Identify which cell holds the provided text, then report its [X, Y] central coordinate. 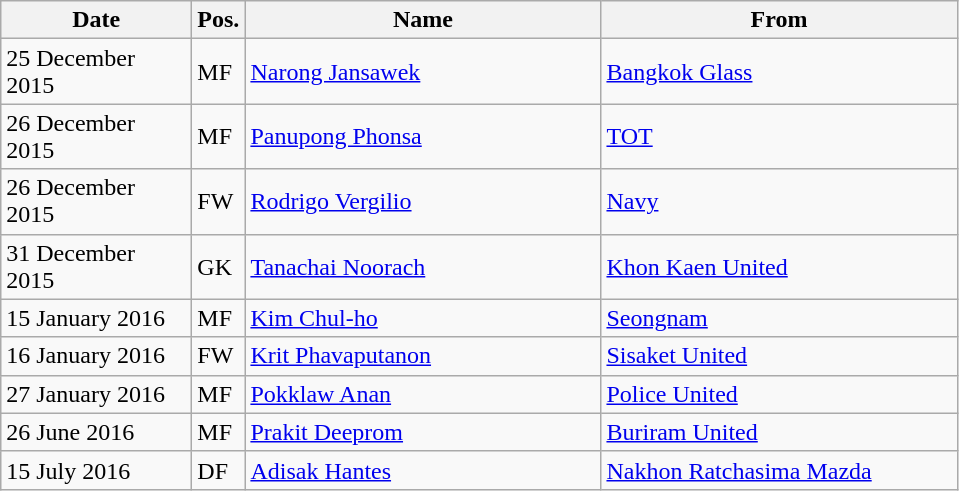
31 December 2015 [96, 266]
Narong Jansawek [423, 72]
15 January 2016 [96, 318]
GK [218, 266]
Adisak Hantes [423, 470]
Bangkok Glass [779, 72]
Kim Chul-ho [423, 318]
27 January 2016 [96, 394]
Date [96, 20]
25 December 2015 [96, 72]
Nakhon Ratchasima Mazda [779, 470]
Police United [779, 394]
Prakit Deeprom [423, 432]
Panupong Phonsa [423, 136]
Khon Kaen United [779, 266]
Rodrigo Vergilio [423, 202]
Tanachai Noorach [423, 266]
Navy [779, 202]
From [779, 20]
Name [423, 20]
Krit Phavaputanon [423, 356]
Pos. [218, 20]
Pokklaw Anan [423, 394]
26 June 2016 [96, 432]
DF [218, 470]
Buriram United [779, 432]
TOT [779, 136]
Sisaket United [779, 356]
15 July 2016 [96, 470]
16 January 2016 [96, 356]
Seongnam [779, 318]
